Search for the cell housing the specified text and yield its [x, y] center coordinate. 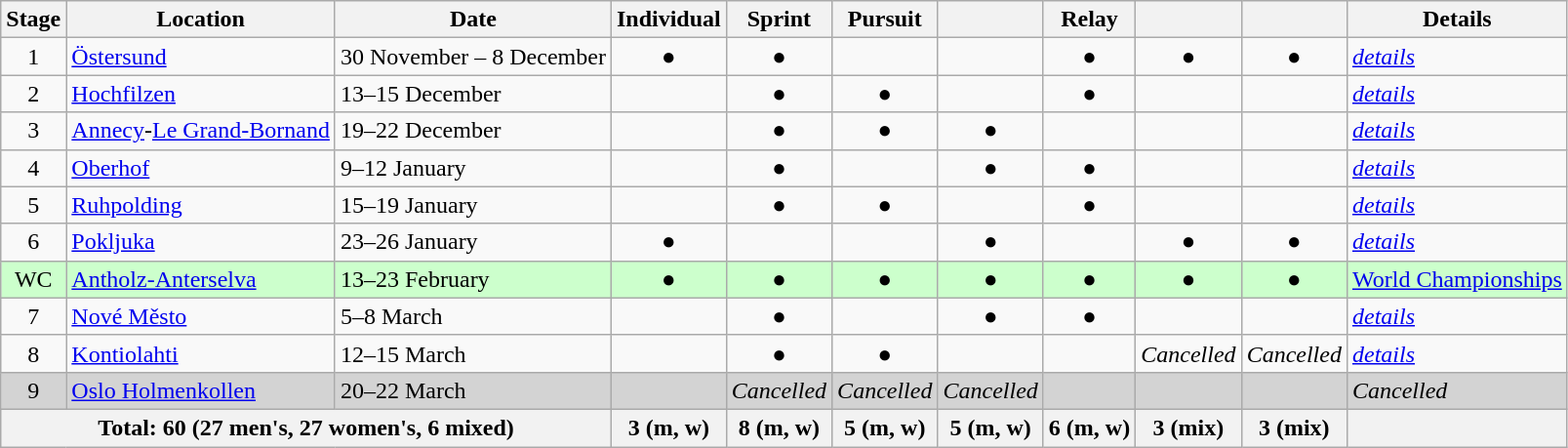
5–8 March [472, 316]
Sprint [779, 20]
Relay [1089, 20]
Antholz-Anterselva [201, 279]
Location [201, 20]
12–15 March [472, 353]
9–12 January [472, 168]
Östersund [201, 57]
19–22 December [472, 131]
7 [33, 316]
Date [472, 20]
20–22 March [472, 390]
3 [33, 131]
5 [33, 205]
6 [33, 242]
2 [33, 94]
8 (m, w) [779, 428]
Oberhof [201, 168]
6 (m, w) [1089, 428]
4 [33, 168]
WC [33, 279]
World Championships [1457, 279]
8 [33, 353]
Nové Město [201, 316]
Stage [33, 20]
1 [33, 57]
Hochfilzen [201, 94]
Individual [668, 20]
15–19 January [472, 205]
Ruhpolding [201, 205]
Oslo Holmenkollen [201, 390]
Details [1457, 20]
13–15 December [472, 94]
Pokljuka [201, 242]
23–26 January [472, 242]
Total: 60 (27 men's, 27 women's, 6 mixed) [306, 428]
Pursuit [885, 20]
Kontiolahti [201, 353]
30 November – 8 December [472, 57]
9 [33, 390]
13–23 February [472, 279]
3 (m, w) [668, 428]
Annecy-Le Grand-Bornand [201, 131]
